Provide the (X, Y) coordinate of the cell's center where the given text is located.  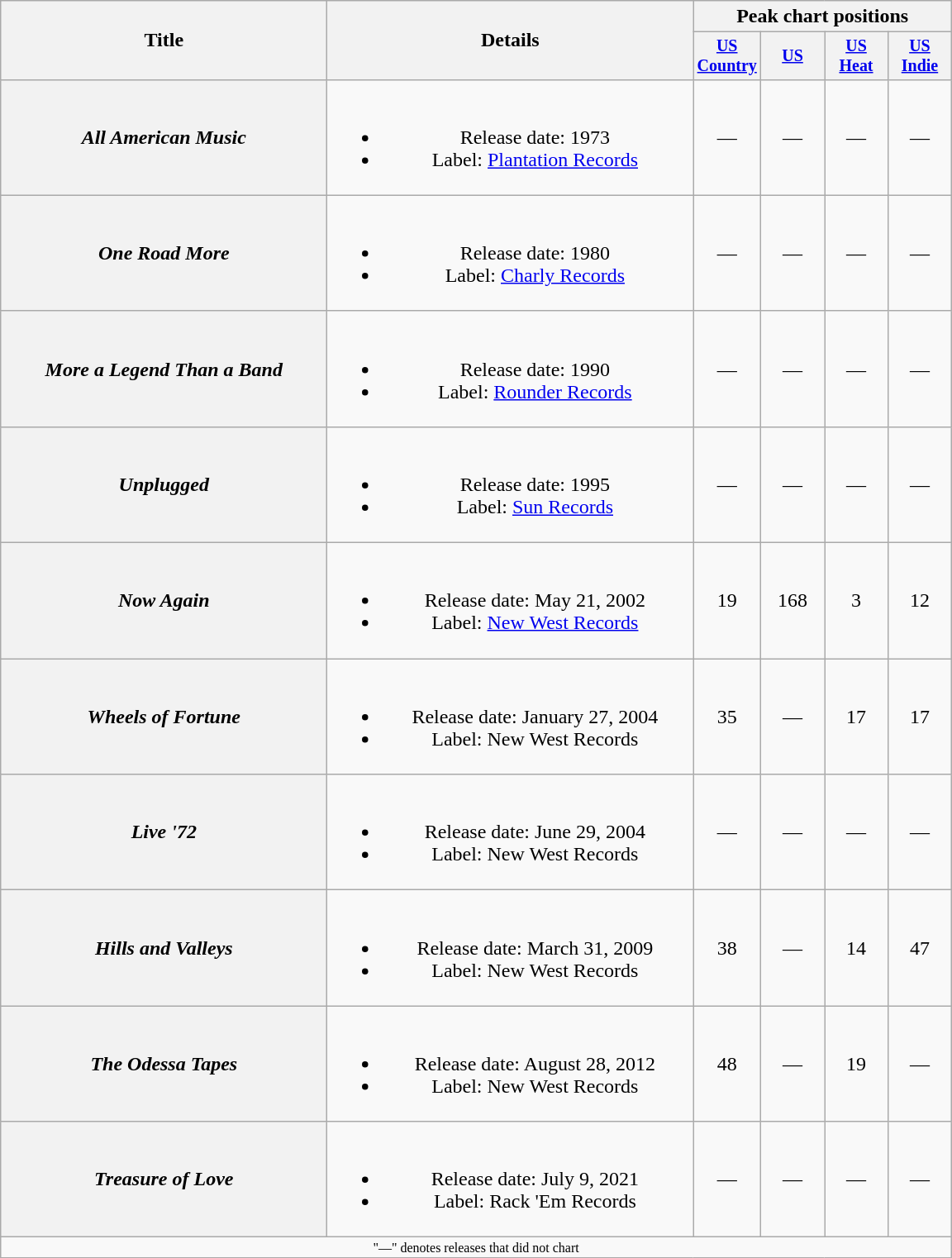
38 (727, 948)
Hills and Valleys (164, 948)
More a Legend Than a Band (164, 369)
168 (793, 601)
35 (727, 717)
3 (856, 601)
Release date: 1995Label: Sun Records (511, 484)
The Odessa Tapes (164, 1064)
US (793, 56)
14 (856, 948)
Release date: May 21, 2002Label: New West Records (511, 601)
Release date: 1980Label: Charly Records (511, 253)
Release date: 1973Label: Plantation Records (511, 137)
Title (164, 41)
All American Music (164, 137)
Wheels of Fortune (164, 717)
Release date: June 29, 2004Label: New West Records (511, 832)
12 (919, 601)
48 (727, 1064)
Now Again (164, 601)
Release date: 1990Label: Rounder Records (511, 369)
Peak chart positions (823, 17)
"—" denotes releases that did not chart (476, 1247)
Unplugged (164, 484)
47 (919, 948)
Live '72 (164, 832)
Release date: August 28, 2012Label: New West Records (511, 1064)
Details (511, 41)
US Heat (856, 56)
US Country (727, 56)
US Indie (919, 56)
Treasure of Love (164, 1179)
Release date: March 31, 2009Label: New West Records (511, 948)
One Road More (164, 253)
Release date: July 9, 2021Label: Rack 'Em Records (511, 1179)
Release date: January 27, 2004Label: New West Records (511, 717)
